Locate the cell with the specified text and output its [x, y] center coordinate. 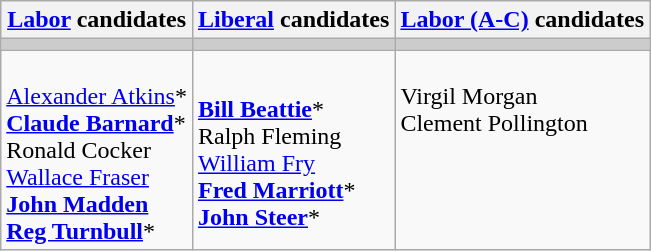
Liberal candidates [293, 20]
Virgil Morgan Clement Pollington [522, 150]
Labor candidates [97, 20]
Labor (A-C) candidates [522, 20]
Bill Beattie* Ralph Fleming William Fry Fred Marriott* John Steer* [293, 150]
Alexander Atkins* Claude Barnard* Ronald Cocker Wallace Fraser John Madden Reg Turnbull* [97, 150]
